Find where the given text appears and provide that cell's center as [x, y] coordinate. 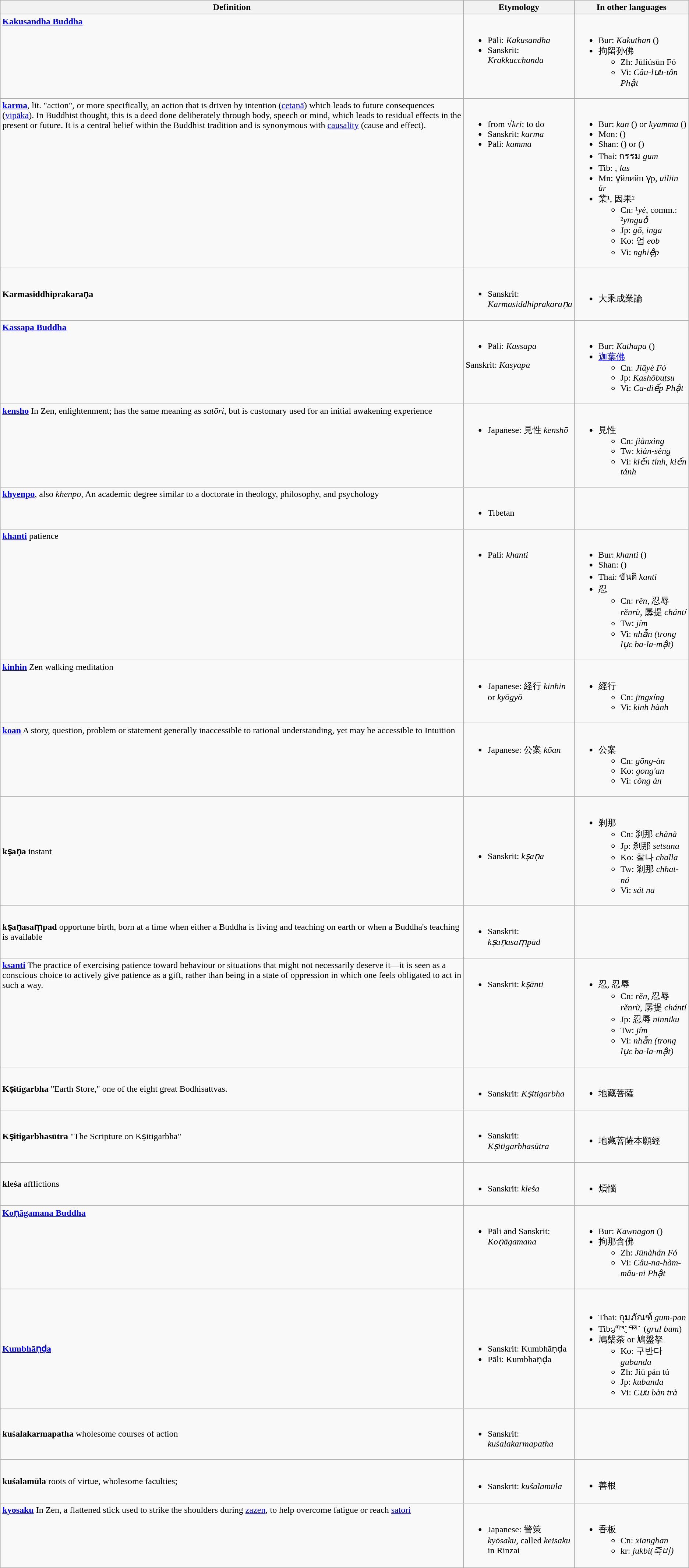
kinhin Zen walking meditation [232, 692]
khyenpo, also khenpo, An academic degree similar to a doctorate in theology, philosophy, and psychology [232, 508]
kyosaku In Zen, a flattened stick used to strike the shoulders during zazen, to help overcome fatigue or reach satori [232, 1535]
Sanskrit: Kṣitigarbhasūtra [519, 1136]
Sanskrit: kleśa [519, 1184]
kṣaṇasaṃpad opportune birth, born at a time when either a Buddha is living and teaching on earth or when a Buddha's teaching is available [232, 932]
大乘成業論 [632, 294]
Kṣitigarbhasūtra "The Scripture on Kṣitigarbha" [232, 1136]
Definition [232, 7]
忍, 忍辱Cn: rěn, 忍辱 rěnrù, 孱提 chántíJp: 忍辱 ninnikuTw: jímVi: nhẫn (trong lục ba-la-mật) [632, 1012]
Sanskrit: kṣaṇa [519, 851]
Tibetan [519, 508]
kleśa afflictions [232, 1184]
Kṣitigarbha "Earth Store," one of the eight great Bodhisattvas. [232, 1089]
Bur: Kakuthan ()拘留孙佛Zh: Jūliúsūn FóVi: Câu-lưu-tôn Phật [632, 57]
Pali: khanti [519, 594]
剎那Cn: 刹那 chànàJp: 刹那 setsunaKo: 찰나 challaTw: 剎那 chhat-náVi: sát na [632, 851]
Bur: khanti ()Shan: ()Thai: ขันติ kanti忍Cn: rěn, 忍辱 rěnrù, 孱提 chántíTw: jímVi: nhẫn (trong lục ba-la-mật) [632, 594]
Sanskrit: kṣaṇasaṃpad [519, 932]
Sanskrit: KumbhāṇḍaPāli: Kumbhaṇḍa [519, 1349]
koan A story, question, problem or statement generally inaccessible to rational understanding, yet may be accessible to Intuition [232, 760]
地藏菩薩本願經 [632, 1136]
地藏菩薩 [632, 1089]
Karmasiddhiprakaraṇa [232, 294]
Sanskrit: kuśalamūla [519, 1481]
Koṇāgamana Buddha [232, 1247]
Pāli and Sanskrit: Koṇāgamana [519, 1247]
kṣaṇa instant [232, 851]
Bur: Kathapa ()迦葉佛Cn: Jiāyè FóJp: KashōbutsuVi: Ca-diếp Phật [632, 362]
經行Cn: jīngxíngVi: kinh hành [632, 692]
公案Cn: gōng-ànKo: gong'anVi: công án [632, 760]
In other languages [632, 7]
Japanese: 見性 kenshō [519, 445]
Etymology [519, 7]
Japanese: 公案 kōan [519, 760]
from √kri: to doSanskrit: karmaPāli: kamma [519, 183]
Sanskrit: kṣānti [519, 1012]
kensho In Zen, enlightenment; has the same meaning as satōri, but is customary used for an initial awakening experience [232, 445]
khanti patience [232, 594]
Japanese: 警策 kyōsaku, called keisaku in Rinzai [519, 1535]
Sanskrit: Karmasiddhiprakaraṇa [519, 294]
kuśalamūla roots of virtue, wholesome faculties; [232, 1481]
Kassapa Buddha [232, 362]
Sanskrit: Kṣitigarbha [519, 1089]
Thai: กุมภัณฑ์ gum-panTib: གྲུལ་བུམ་ (grul bum)鳩槃荼 or 鳩盤拏Ko: 구반다 gubandaZh: Jiū pán túJp: kubandaVi: Cưu bàn trà [632, 1349]
煩惱 [632, 1184]
Kakusandha Buddha [232, 57]
kuśalakarmapatha wholesome courses of action [232, 1434]
善根 [632, 1481]
Pāli: KakusandhaSanskrit: Krakkucchanda [519, 57]
見性Cn: jiànxìngTw: kiàn-sèngVi: kiến tính, kiến tánh [632, 445]
Pāli: KassapaSanskrit: Kasyapa [519, 362]
Sanskrit: kuśalakarmapatha [519, 1434]
Japanese: 経行 kinhin or kyōgyō [519, 692]
Bur: Kawnagon ()拘那含佛Zh: Jūnàhán FóVi: Câu-na-hàm-mâu-ni Phật [632, 1247]
香板Cn: xiangbankr: jukbi(죽비) [632, 1535]
Kumbhāṇḍa [232, 1349]
